Provide the (x, y) coordinate of the cell's center where the given text is located.  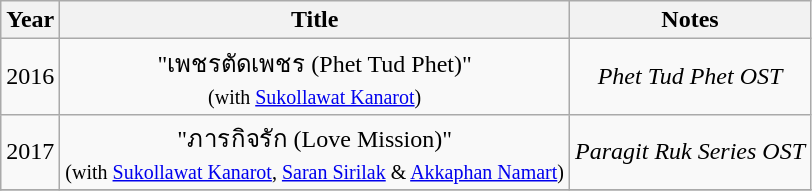
2017 (30, 152)
"ภารกิจรัก (Love Mission)" (with Sukollawat Kanarot, Saran Sirilak & Akkaphan Namart) (315, 152)
Paragit Ruk Series OST (690, 152)
Title (315, 20)
Phet Tud Phet OST (690, 77)
"เพชรตัดเพชร (Phet Tud Phet)" (with Sukollawat Kanarot) (315, 77)
Notes (690, 20)
Year (30, 20)
2016 (30, 77)
